Search for the cell housing the specified text and yield its (x, y) center coordinate. 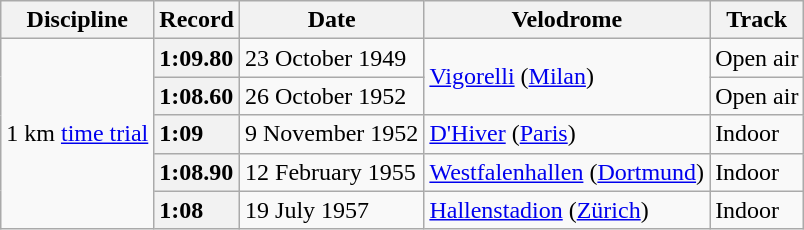
1:08.90 (197, 172)
Discipline (78, 20)
1 km time trial (78, 134)
Record (197, 20)
23 October 1949 (332, 58)
Track (757, 20)
1:09 (197, 134)
1:08 (197, 210)
Vigorelli (Milan) (567, 77)
19 July 1957 (332, 210)
26 October 1952 (332, 96)
Velodrome (567, 20)
D'Hiver (Paris) (567, 134)
1:09.80 (197, 58)
Westfalenhallen (Dortmund) (567, 172)
1:08.60 (197, 96)
12 February 1955 (332, 172)
Date (332, 20)
Hallenstadion (Zürich) (567, 210)
9 November 1952 (332, 134)
